Provide the (x, y) coordinate of the cell's center where the given text is located.  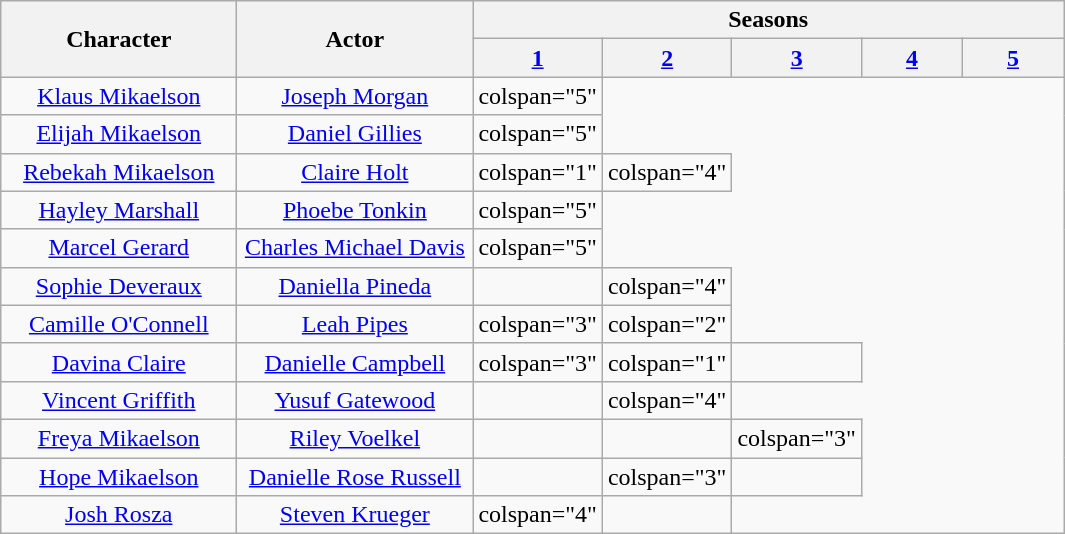
2 (667, 58)
Charles Michael Davis (355, 248)
Camille O'Connell (119, 324)
Klaus Mikaelson (119, 96)
Daniel Gillies (355, 134)
Elijah Mikaelson (119, 134)
Claire Holt (355, 172)
Marcel Gerard (119, 248)
Rebekah Mikaelson (119, 172)
Steven Krueger (355, 515)
Freya Mikaelson (119, 438)
Josh Rosza (119, 515)
1 (538, 58)
Riley Voelkel (355, 438)
Character (119, 39)
Hope Mikaelson (119, 477)
colspan="2" (667, 324)
Leah Pipes (355, 324)
Phoebe Tonkin (355, 210)
Seasons (768, 20)
Daniella Pineda (355, 286)
Actor (355, 39)
Joseph Morgan (355, 96)
Hayley Marshall (119, 210)
3 (797, 58)
Yusuf Gatewood (355, 400)
Vincent Griffith (119, 400)
5 (1012, 58)
Sophie Deveraux (119, 286)
4 (912, 58)
Danielle Campbell (355, 362)
Davina Claire (119, 362)
Danielle Rose Russell (355, 477)
